Pinpoint the cell where the given text exists, returning its (x, y) midpoint coordinate. 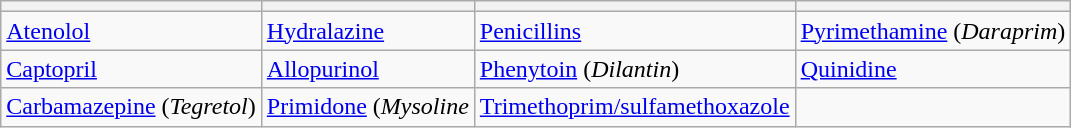
Penicillins (634, 31)
Primidone (Mysoline (368, 107)
Phenytoin (Dilantin) (634, 69)
Hydralazine (368, 31)
Carbamazepine (Tegretol) (132, 107)
Quinidine (933, 69)
Trimethoprim/sulfamethoxazole (634, 107)
Captopril (132, 69)
Atenolol (132, 31)
Pyrimethamine (Daraprim) (933, 31)
Allopurinol (368, 69)
